Provide the [X, Y] coordinate of the cell's center where the given text is located.  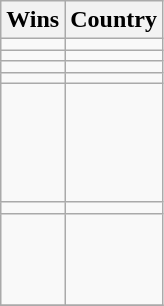
Country [114, 20]
Wins [33, 20]
